Locate the cell with the specified text and output its [X, Y] center coordinate. 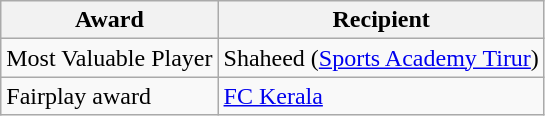
Shaheed (Sports Academy Tirur) [381, 58]
Recipient [381, 20]
Award [110, 20]
Fairplay award [110, 96]
Most Valuable Player [110, 58]
FC Kerala [381, 96]
